Extract the (X, Y) coordinate from the center of the cell holding the provided text.  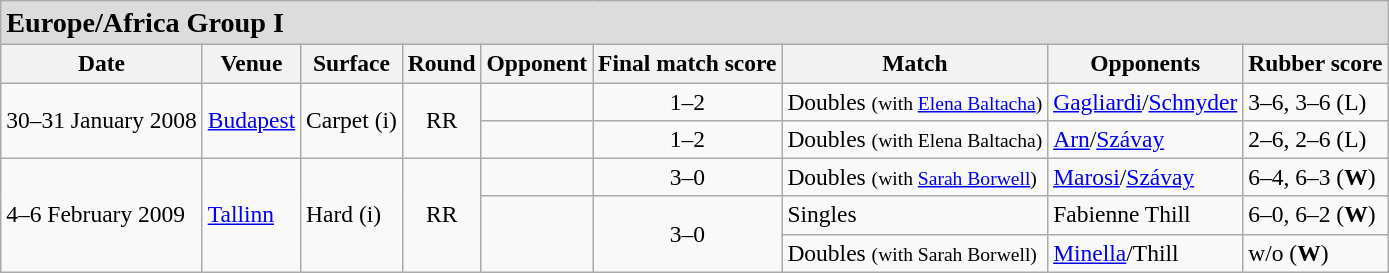
Budapest (251, 120)
Singles (915, 215)
Carpet (i) (352, 120)
Date (102, 63)
6–0, 6–2 (W) (1316, 215)
Fabienne Thill (1146, 215)
30–31 January 2008 (102, 120)
3–6, 3–6 (L) (1316, 101)
Venue (251, 63)
w/o (W) (1316, 253)
Rubber score (1316, 63)
Surface (352, 63)
Minella/Thill (1146, 253)
2–6, 2–6 (L) (1316, 139)
Arn/Szávay (1146, 139)
Round (442, 63)
Opponents (1146, 63)
Opponent (536, 63)
Match (915, 63)
Hard (i) (352, 215)
6–4, 6–3 (W) (1316, 177)
Final match score (688, 63)
4–6 February 2009 (102, 215)
Tallinn (251, 215)
Europe/Africa Group I (694, 22)
Gagliardi/Schnyder (1146, 101)
Marosi/Szávay (1146, 177)
